For the text-containing cell, return its midpoint in [x, y] coordinate format. 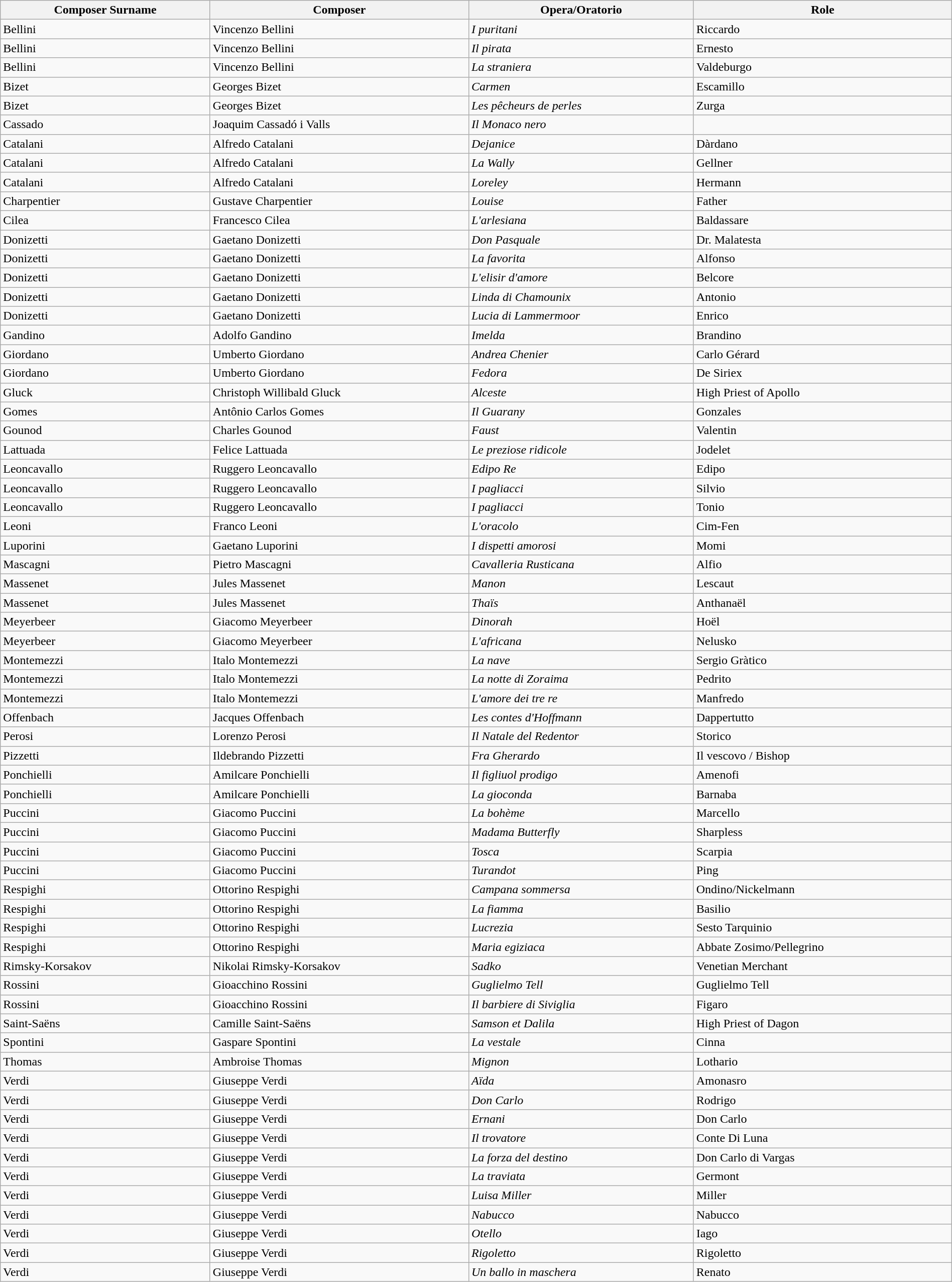
Il Monaco nero [581, 125]
L'elisir d'amore [581, 278]
L'africana [581, 641]
Gaetano Luporini [339, 545]
Alfonso [822, 259]
L'amore dei tre re [581, 698]
Miller [822, 1196]
La favorita [581, 259]
Sergio Gràtico [822, 660]
Gandino [105, 335]
Ondino/Nickelmann [822, 890]
Il trovatore [581, 1138]
Francesco Cilea [339, 220]
Barnaba [822, 794]
Spontini [105, 1042]
Linda di Chamounix [581, 297]
Valdeburgo [822, 67]
Franco Leoni [339, 526]
Don Carlo di Vargas [822, 1157]
Lucia di Lammermoor [581, 316]
La nave [581, 660]
Andrea Chenier [581, 354]
Nelusko [822, 641]
Adolfo Gandino [339, 335]
Sharpless [822, 832]
High Priest of Dagon [822, 1023]
Les contes d'Hoffmann [581, 717]
Gellner [822, 163]
Riccardo [822, 29]
Dinorah [581, 622]
Faust [581, 431]
Gluck [105, 392]
Cilea [105, 220]
Marcello [822, 813]
Lattuada [105, 450]
La forza del destino [581, 1157]
Role [822, 10]
La Wally [581, 163]
Germont [822, 1177]
L'oracolo [581, 526]
Rimsky-Korsakov [105, 966]
Amenofi [822, 775]
Storico [822, 736]
Enrico [822, 316]
Dejanice [581, 144]
De Siriex [822, 373]
Antônio Carlos Gomes [339, 411]
Gustave Charpentier [339, 201]
Turandot [581, 871]
Cavalleria Rusticana [581, 565]
Pizzetti [105, 756]
Fra Gherardo [581, 756]
Abbate Zosimo/Pellegrino [822, 947]
Dr. Malatesta [822, 240]
Mignon [581, 1061]
Composer [339, 10]
Un ballo in maschera [581, 1272]
Nikolai Rimsky-Korsakov [339, 966]
Lorenzo Perosi [339, 736]
Gaspare Spontini [339, 1042]
Cim-Fen [822, 526]
Tonio [822, 507]
Lothario [822, 1061]
I dispetti amorosi [581, 545]
Anthanaël [822, 603]
Basilio [822, 909]
I puritani [581, 29]
Gomes [105, 411]
Hoël [822, 622]
Hermann [822, 182]
High Priest of Apollo [822, 392]
Il Guarany [581, 411]
Fedora [581, 373]
Gounod [105, 431]
Carlo Gérard [822, 354]
Baldassare [822, 220]
Madama Butterfly [581, 832]
Campana sommersa [581, 890]
Louise [581, 201]
Ildebrando Pizzetti [339, 756]
Otello [581, 1234]
Maria egiziaca [581, 947]
Scarpia [822, 851]
Charpentier [105, 201]
Perosi [105, 736]
Iago [822, 1234]
La straniera [581, 67]
Mascagni [105, 565]
Il pirata [581, 48]
Camille Saint-Saëns [339, 1023]
Felice Lattuada [339, 450]
Leoni [105, 526]
Father [822, 201]
Venetian Merchant [822, 966]
Opera/Oratorio [581, 10]
Silvio [822, 488]
Cinna [822, 1042]
Pedrito [822, 679]
Samson et Dalila [581, 1023]
Lucrezia [581, 928]
Gonzales [822, 411]
La notte di Zoraima [581, 679]
Imelda [581, 335]
Edipo [822, 469]
Momi [822, 545]
Il vescovo / Bishop [822, 756]
Le preziose ridicole [581, 450]
Rodrigo [822, 1100]
Sadko [581, 966]
Manon [581, 584]
La vestale [581, 1042]
Sesto Tarquinio [822, 928]
Zurga [822, 105]
Jodelet [822, 450]
Thaïs [581, 603]
La bohème [581, 813]
La fiamma [581, 909]
Thomas [105, 1061]
Les pêcheurs de perles [581, 105]
Il figliuol prodigo [581, 775]
Ernani [581, 1119]
La traviata [581, 1177]
Pietro Mascagni [339, 565]
Valentin [822, 431]
Alfio [822, 565]
Offenbach [105, 717]
Il Natale del Redentor [581, 736]
Belcore [822, 278]
Escamillo [822, 86]
Amonasro [822, 1081]
L'arlesiana [581, 220]
Loreley [581, 182]
Saint-Saëns [105, 1023]
Ping [822, 871]
Jacques Offenbach [339, 717]
Tosca [581, 851]
Luporini [105, 545]
Antonio [822, 297]
La gioconda [581, 794]
Carmen [581, 86]
Christoph Willibald Gluck [339, 392]
Charles Gounod [339, 431]
Renato [822, 1272]
Lescaut [822, 584]
Brandino [822, 335]
Don Pasquale [581, 240]
Ernesto [822, 48]
Dappertutto [822, 717]
Edipo Re [581, 469]
Aïda [581, 1081]
Figaro [822, 1004]
Dàrdano [822, 144]
Cassado [105, 125]
Il barbiere di Siviglia [581, 1004]
Composer Surname [105, 10]
Manfredo [822, 698]
Conte Di Luna [822, 1138]
Ambroise Thomas [339, 1061]
Alceste [581, 392]
Luisa Miller [581, 1196]
Joaquim Cassadó i Valls [339, 125]
